Search for the cell housing the specified text and yield its [X, Y] center coordinate. 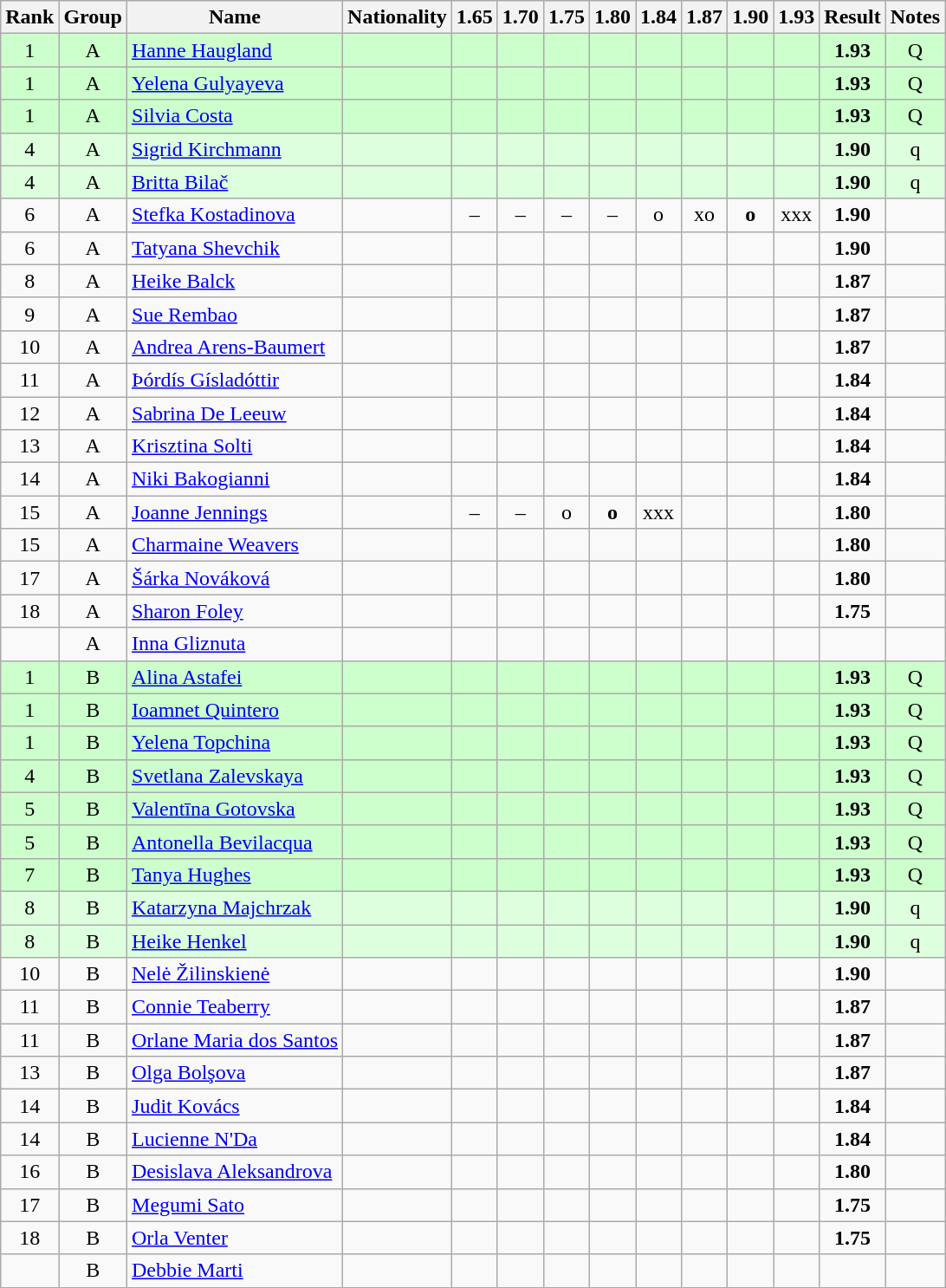
1.65 [475, 17]
Britta Bilač [236, 182]
Olga Bolşova [236, 1073]
Charmaine Weavers [236, 545]
Ioamnet Quintero [236, 710]
Sabrina De Leeuw [236, 413]
1.70 [520, 17]
Nationality [398, 17]
Sharon Foley [236, 611]
Silvia Costa [236, 116]
Judit Kovács [236, 1106]
Debbie Marti [236, 1271]
xo [705, 215]
Nelė Žilinskienė [236, 974]
Þórdís Gísladóttir [236, 380]
Valentīna Gotovska [236, 809]
Hanne Haugland [236, 50]
Notes [915, 17]
Svetlana Zalevskaya [236, 776]
Joanne Jennings [236, 512]
Desislava Aleksandrova [236, 1172]
Lucienne N'Da [236, 1139]
Heike Balck [236, 281]
Orlane Maria dos Santos [236, 1040]
Name [236, 17]
Group [94, 17]
Šárka Nováková [236, 578]
Megumi Sato [236, 1205]
Heike Henkel [236, 940]
Alina Astafei [236, 677]
Yelena Topchina [236, 743]
Stefka Kostadinova [236, 215]
Connie Teaberry [236, 1007]
Inna Gliznuta [236, 644]
Krisztina Solti [236, 446]
12 [29, 413]
Rank [29, 17]
Tatyana Shevchik [236, 248]
Katarzyna Majchrzak [236, 907]
Yelena Gulyayeva [236, 83]
Orla Venter [236, 1238]
7 [29, 875]
Andrea Arens-Baumert [236, 347]
Result [852, 17]
16 [29, 1172]
Niki Bakogianni [236, 479]
Sue Rembao [236, 314]
Sigrid Kirchmann [236, 149]
Tanya Hughes [236, 875]
Antonella Bevilacqua [236, 842]
9 [29, 314]
